Identify which cell holds the provided text, then report its (X, Y) central coordinate. 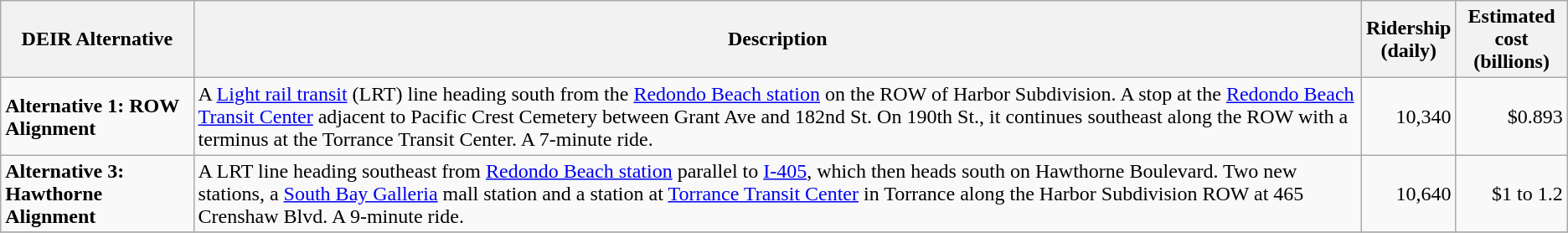
Alternative 1: ROW Alignment (97, 116)
$1 to 1.2 (1511, 194)
Description (777, 39)
10,340 (1409, 116)
DEIR Alternative (97, 39)
Ridership(daily) (1409, 39)
Estimated cost(billions) (1511, 39)
$0.893 (1511, 116)
10,640 (1409, 194)
Alternative 3: Hawthorne Alignment (97, 194)
